Extract the (X, Y) coordinate from the center of the cell holding the provided text.  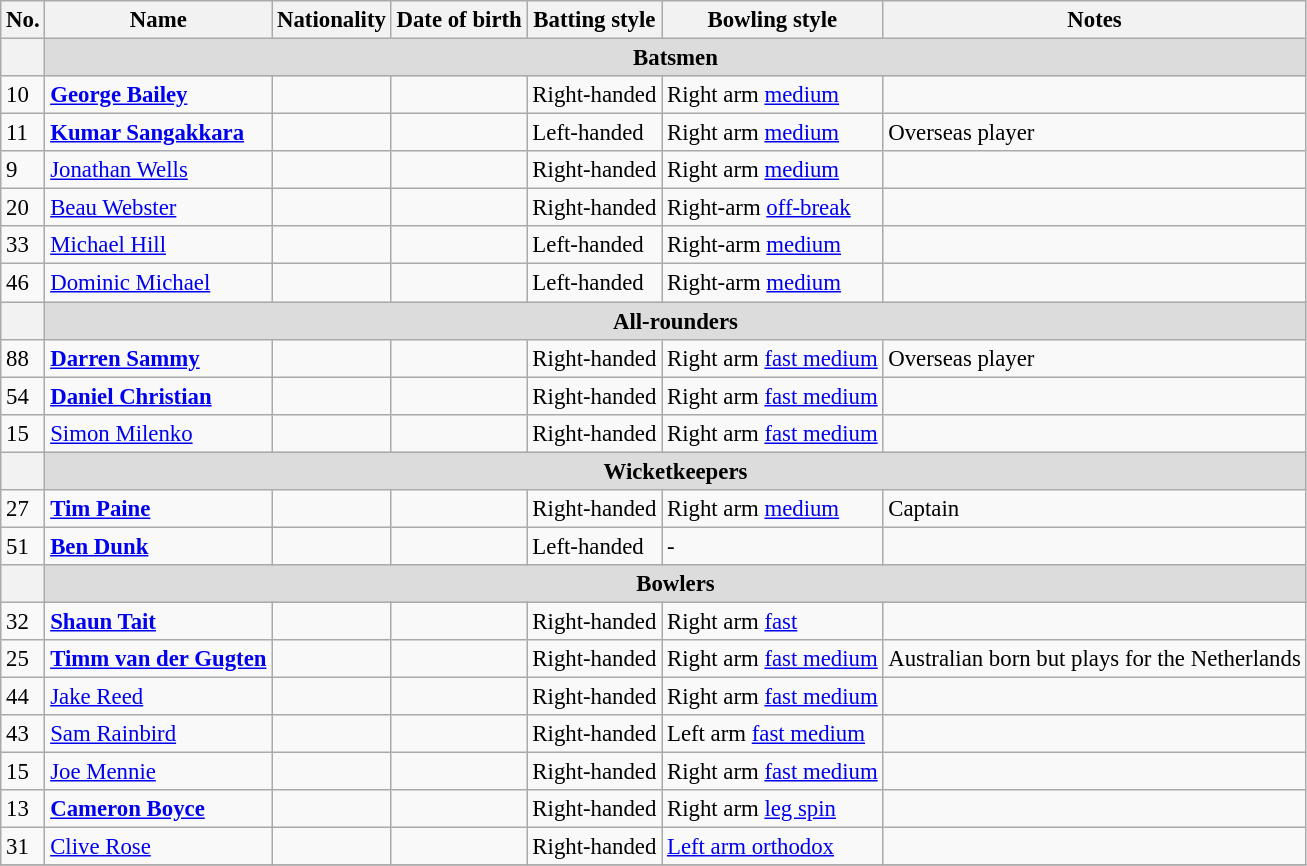
Date of birth (459, 20)
Australian born but plays for the Netherlands (1094, 659)
Wicketkeepers (676, 471)
Michael Hill (158, 245)
Beau Webster (158, 208)
- (772, 546)
11 (23, 133)
13 (23, 809)
Nationality (332, 20)
George Bailey (158, 95)
88 (23, 358)
Timm van der Gugten (158, 659)
Right arm leg spin (772, 809)
33 (23, 245)
51 (23, 546)
Batsmen (676, 58)
Dominic Michael (158, 283)
43 (23, 734)
No. (23, 20)
Cameron Boyce (158, 809)
25 (23, 659)
10 (23, 95)
Joe Mennie (158, 772)
Jonathan Wells (158, 170)
9 (23, 170)
Batting style (594, 20)
46 (23, 283)
Sam Rainbird (158, 734)
Kumar Sangakkara (158, 133)
Bowling style (772, 20)
Jake Reed (158, 697)
Right-arm off-break (772, 208)
Left arm fast medium (772, 734)
31 (23, 847)
Shaun Tait (158, 621)
44 (23, 697)
Simon Milenko (158, 433)
Darren Sammy (158, 358)
Tim Paine (158, 509)
Right arm fast (772, 621)
20 (23, 208)
Captain (1094, 509)
Bowlers (676, 584)
27 (23, 509)
Clive Rose (158, 847)
Name (158, 20)
Ben Dunk (158, 546)
32 (23, 621)
All-rounders (676, 321)
Notes (1094, 20)
54 (23, 396)
Left arm orthodox (772, 847)
Daniel Christian (158, 396)
